Extract the [x, y] coordinate from the center of the cell holding the provided text.  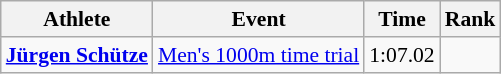
Jürgen Schütze [77, 55]
Event [258, 19]
Time [402, 19]
1:07.02 [402, 55]
Men's 1000m time trial [258, 55]
Rank [470, 19]
Athlete [77, 19]
